Output the (X, Y) coordinate of the center of the cell containing the given text.  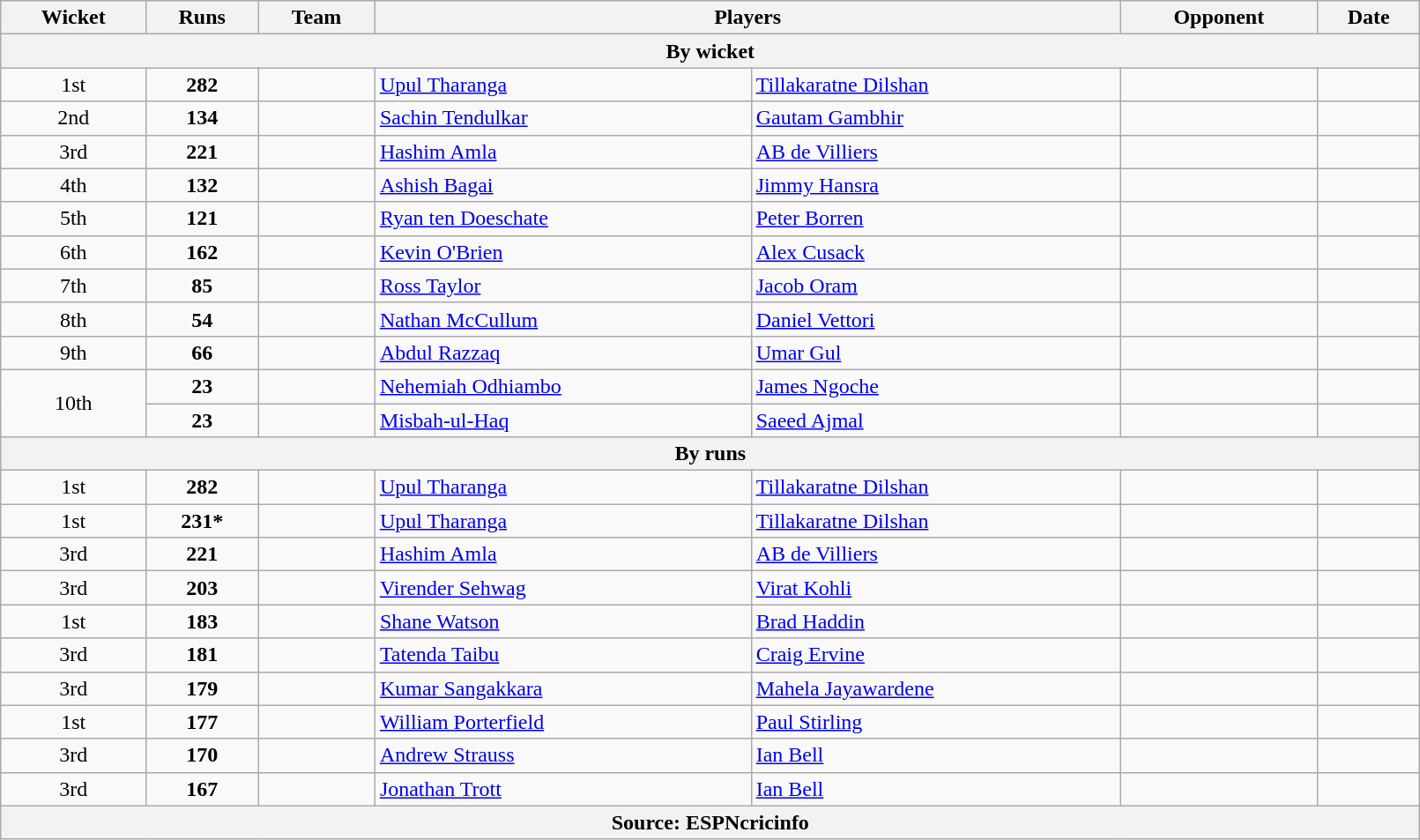
Date (1369, 18)
Players (747, 18)
134 (203, 118)
54 (203, 319)
Virender Sehwag (562, 588)
Brad Haddin (936, 621)
5th (74, 219)
132 (203, 185)
Gautam Gambhir (936, 118)
Sachin Tendulkar (562, 118)
Virat Kohli (936, 588)
9th (74, 353)
85 (203, 286)
Umar Gul (936, 353)
Wicket (74, 18)
Jimmy Hansra (936, 185)
Source: ESPNcricinfo (710, 822)
179 (203, 688)
Tatenda Taibu (562, 655)
James Ngoche (936, 386)
183 (203, 621)
231* (203, 521)
170 (203, 755)
Craig Ervine (936, 655)
Jacob Oram (936, 286)
Alex Cusack (936, 252)
10th (74, 403)
Ross Taylor (562, 286)
Kevin O'Brien (562, 252)
7th (74, 286)
Daniel Vettori (936, 319)
Runs (203, 18)
167 (203, 789)
Paul Stirling (936, 722)
Andrew Strauss (562, 755)
Mahela Jayawardene (936, 688)
Nehemiah Odhiambo (562, 386)
66 (203, 353)
Ashish Bagai (562, 185)
William Porterfield (562, 722)
4th (74, 185)
Saeed Ajmal (936, 420)
8th (74, 319)
177 (203, 722)
By runs (710, 454)
Jonathan Trott (562, 789)
Peter Borren (936, 219)
121 (203, 219)
181 (203, 655)
Kumar Sangakkara (562, 688)
2nd (74, 118)
203 (203, 588)
Ryan ten Doeschate (562, 219)
Nathan McCullum (562, 319)
Abdul Razzaq (562, 353)
6th (74, 252)
Opponent (1219, 18)
162 (203, 252)
Team (317, 18)
Shane Watson (562, 621)
Misbah-ul-Haq (562, 420)
By wicket (710, 51)
